Identify which cell holds the provided text, then report its [X, Y] central coordinate. 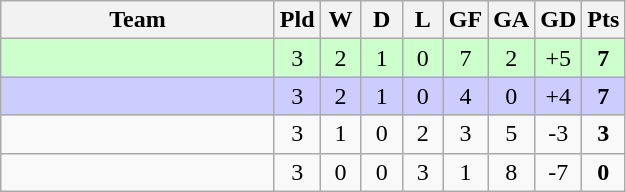
W [340, 20]
5 [512, 134]
D [382, 20]
+5 [558, 58]
4 [465, 96]
Pts [604, 20]
L [422, 20]
+4 [558, 96]
8 [512, 172]
Pld [297, 20]
GA [512, 20]
-7 [558, 172]
GD [558, 20]
Team [138, 20]
GF [465, 20]
-3 [558, 134]
